Pinpoint the cell where the given text exists, returning its [x, y] midpoint coordinate. 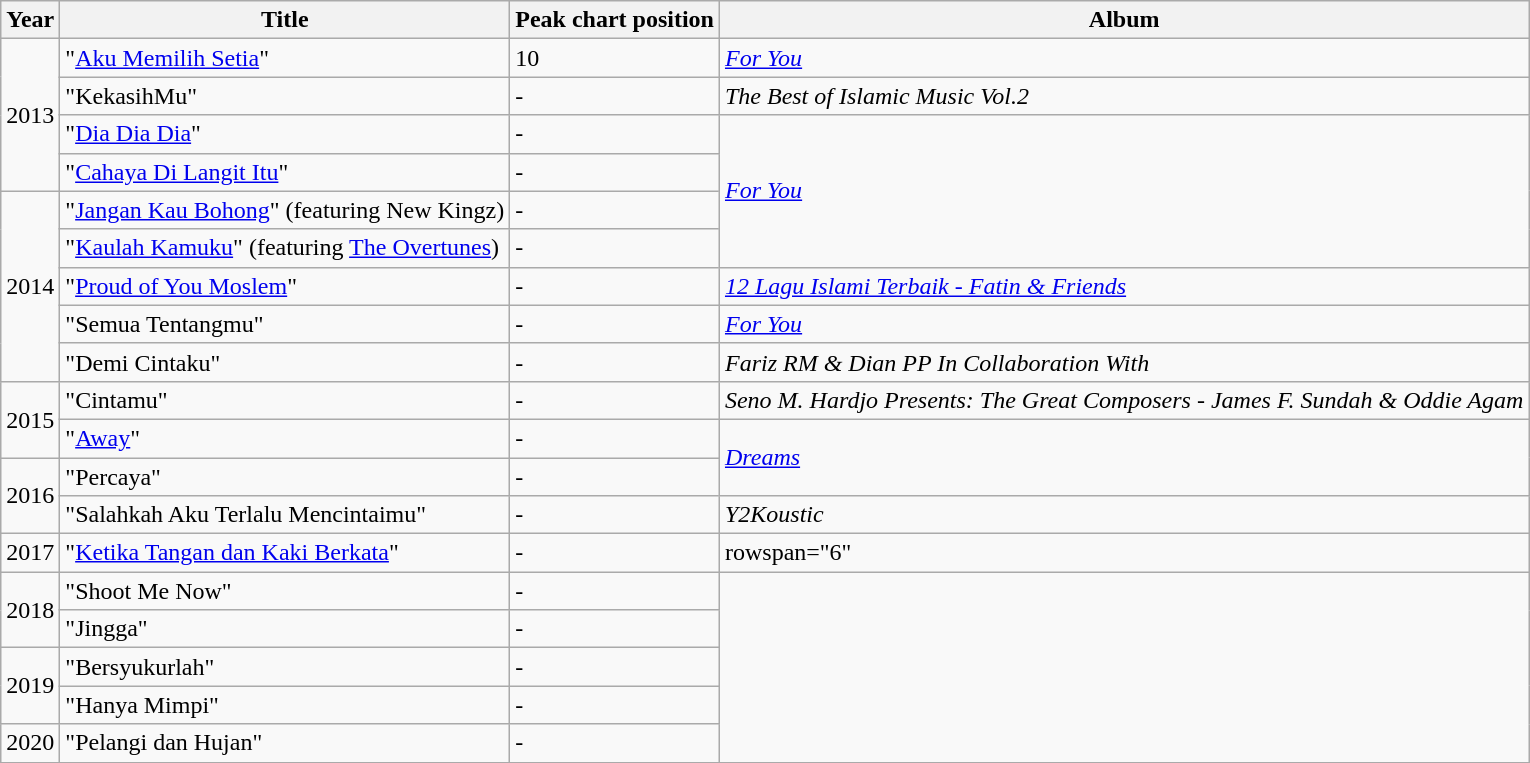
2017 [30, 553]
"Aku Memilih Setia" [285, 58]
"Shoot Me Now" [285, 591]
"Salahkah Aku Terlalu Mencintaimu" [285, 515]
"Ketika Tangan dan Kaki Berkata" [285, 553]
"Semua Tentangmu" [285, 324]
"Proud of You Moslem" [285, 286]
2018 [30, 610]
"Dia Dia Dia" [285, 134]
"Jingga" [285, 629]
"Cintamu" [285, 400]
"Hanya Mimpi" [285, 705]
Fariz RM & Dian PP In Collaboration With [1124, 362]
"KekasihMu" [285, 96]
"Jangan Kau Bohong" (featuring New Kingz) [285, 210]
rowspan="6" [1124, 553]
"Away" [285, 438]
"Demi Cintaku" [285, 362]
Album [1124, 20]
Seno M. Hardjo Presents: The Great Composers - James F. Sundah & Oddie Agam [1124, 400]
Peak chart position [615, 20]
2014 [30, 286]
2020 [30, 743]
"Pelangi dan Hujan" [285, 743]
Dreams [1124, 457]
12 Lagu Islami Terbaik - Fatin & Friends [1124, 286]
Title [285, 20]
The Best of Islamic Music Vol.2 [1124, 96]
Y2Koustic [1124, 515]
"Cahaya Di Langit Itu" [285, 172]
"Bersyukurlah" [285, 667]
"Percaya" [285, 477]
2019 [30, 686]
Year [30, 20]
"Kaulah Kamuku" (featuring The Overtunes) [285, 248]
10 [615, 58]
2015 [30, 419]
2013 [30, 115]
2016 [30, 496]
